Detect which cell encompasses the target text, then output its [X, Y] center coordinate. 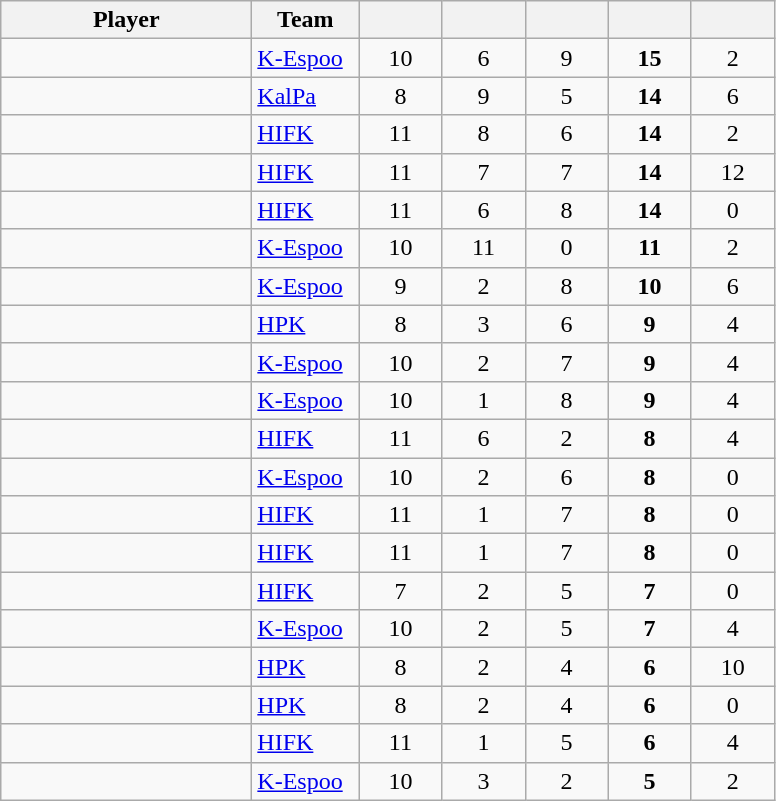
15 [650, 58]
12 [732, 172]
Team [306, 20]
KalPa [306, 96]
Player [126, 20]
